Return the (x, y) coordinate for the center point of the cell that contains the specified text.  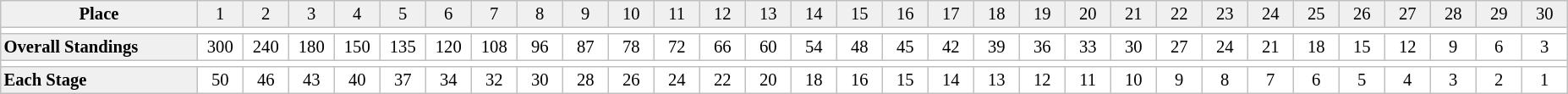
240 (266, 47)
72 (677, 47)
45 (905, 47)
135 (403, 47)
120 (448, 47)
150 (357, 47)
17 (951, 14)
66 (722, 47)
37 (403, 80)
42 (951, 47)
Overall Standings (99, 47)
54 (814, 47)
29 (1499, 14)
50 (220, 80)
48 (859, 47)
34 (448, 80)
Each Stage (99, 80)
33 (1088, 47)
Place (99, 14)
46 (266, 80)
60 (768, 47)
19 (1042, 14)
96 (540, 47)
108 (494, 47)
32 (494, 80)
180 (311, 47)
23 (1225, 14)
78 (631, 47)
87 (585, 47)
43 (311, 80)
25 (1316, 14)
300 (220, 47)
39 (996, 47)
36 (1042, 47)
40 (357, 80)
